Identify which cell holds the provided text, then report its (X, Y) central coordinate. 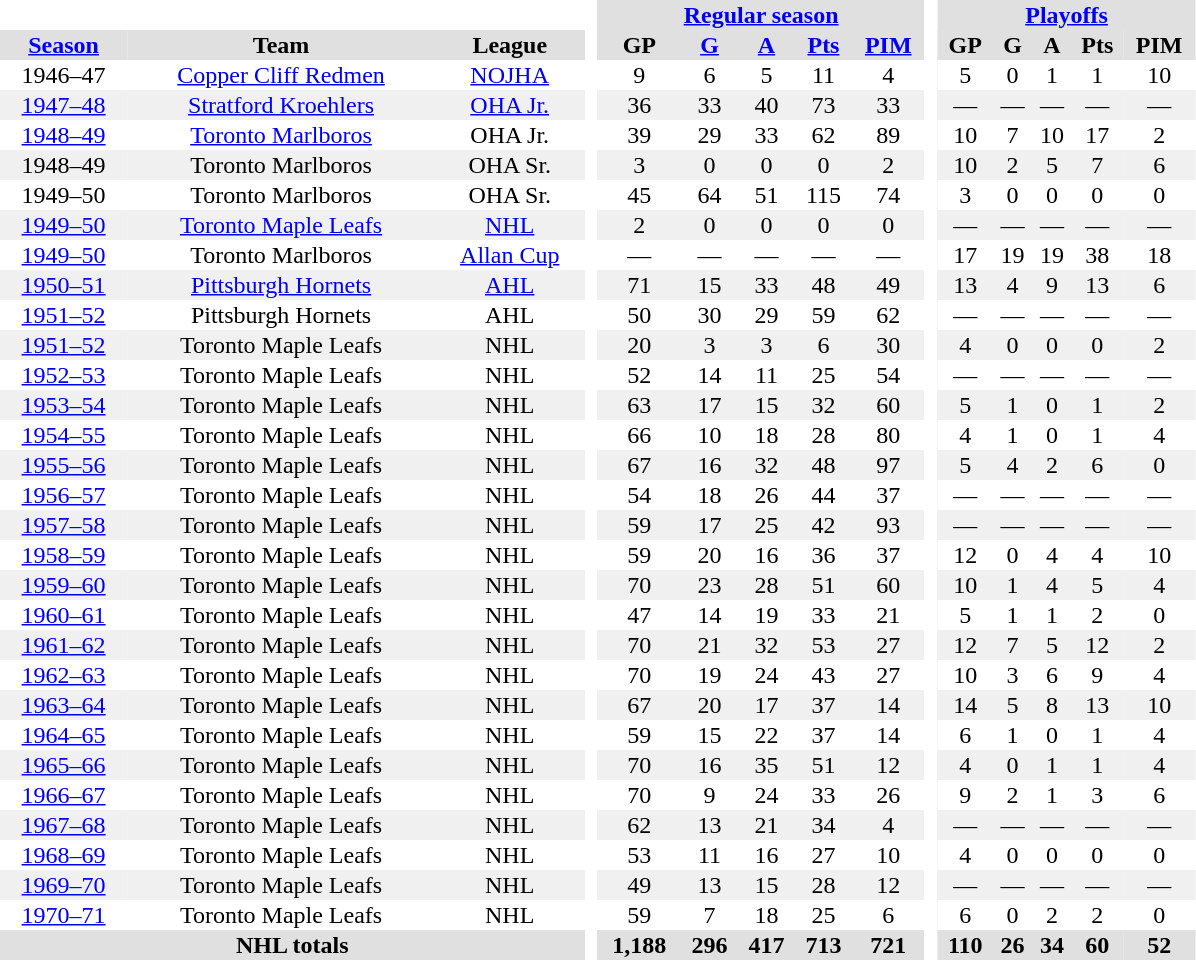
89 (888, 135)
80 (888, 435)
1954–55 (64, 435)
713 (824, 945)
73 (824, 105)
Stratford Kroehlers (281, 105)
721 (888, 945)
22 (766, 735)
8 (1052, 705)
39 (640, 135)
64 (710, 195)
47 (640, 615)
NOJHA (510, 75)
40 (766, 105)
42 (824, 525)
Season (64, 45)
1965–66 (64, 765)
Copper Cliff Redmen (281, 75)
50 (640, 315)
110 (966, 945)
NHL totals (292, 945)
115 (824, 195)
1946–47 (64, 75)
1952–53 (64, 375)
Team (281, 45)
1947–48 (64, 105)
1958–59 (64, 555)
66 (640, 435)
1955–56 (64, 465)
44 (824, 495)
45 (640, 195)
43 (824, 675)
Playoffs (1067, 15)
23 (710, 585)
35 (766, 765)
1967–68 (64, 825)
1956–57 (64, 495)
97 (888, 465)
1953–54 (64, 405)
1964–65 (64, 735)
1963–64 (64, 705)
1969–70 (64, 885)
1966–67 (64, 795)
1968–69 (64, 855)
71 (640, 285)
1950–51 (64, 285)
1970–71 (64, 915)
Regular season (762, 15)
93 (888, 525)
74 (888, 195)
38 (1098, 255)
1961–62 (64, 645)
League (510, 45)
1962–63 (64, 675)
1957–58 (64, 525)
1,188 (640, 945)
296 (710, 945)
1959–60 (64, 585)
Allan Cup (510, 255)
1960–61 (64, 615)
63 (640, 405)
417 (766, 945)
